Extract the (X, Y) coordinate from the center of the cell holding the provided text.  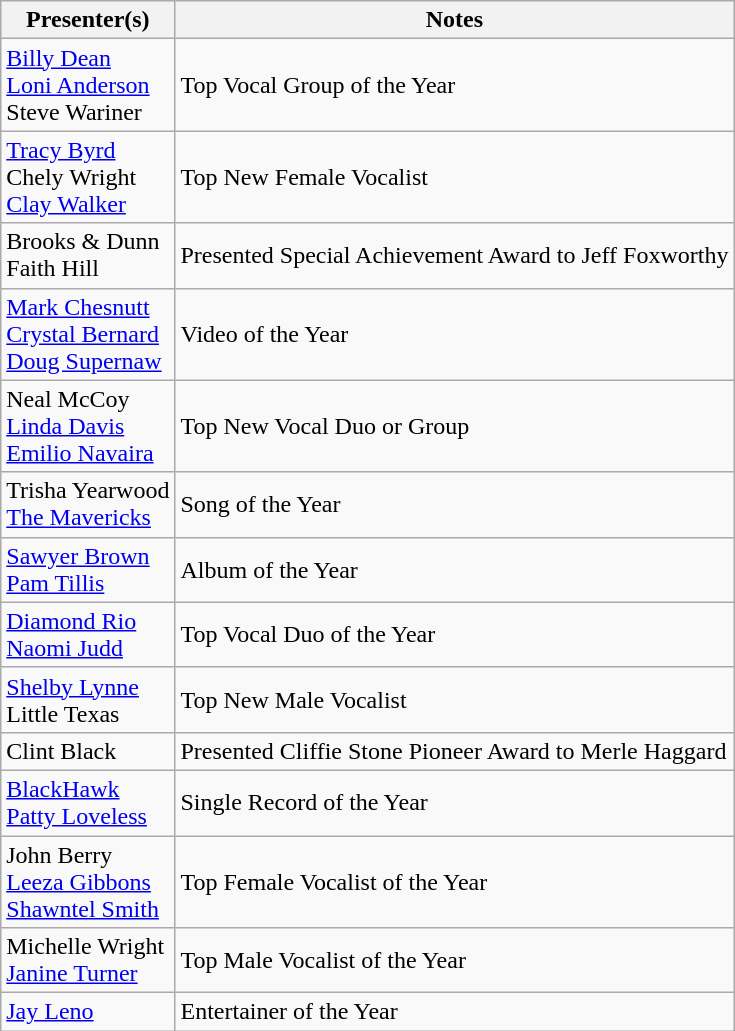
Sawyer BrownPam Tillis (88, 570)
Top Male Vocalist of the Year (454, 960)
Top New Male Vocalist (454, 700)
Presented Special Achievement Award to Jeff Foxworthy (454, 256)
Album of the Year (454, 570)
Billy DeanLoni AndersonSteve Wariner (88, 85)
Tracy ByrdChely WrightClay Walker (88, 177)
Michelle WrightJanine Turner (88, 960)
Video of the Year (454, 334)
Presenter(s) (88, 20)
Top Vocal Duo of the Year (454, 634)
Top New Female Vocalist (454, 177)
Top Vocal Group of the Year (454, 85)
Song of the Year (454, 504)
Notes (454, 20)
Trisha YearwoodThe Mavericks (88, 504)
Single Record of the Year (454, 802)
Jay Leno (88, 1012)
Clint Black (88, 751)
Top Female Vocalist of the Year (454, 882)
Brooks & DunnFaith Hill (88, 256)
Entertainer of the Year (454, 1012)
BlackHawkPatty Loveless (88, 802)
Top New Vocal Duo or Group (454, 426)
John BerryLeeza GibbonsShawntel Smith (88, 882)
Mark ChesnuttCrystal BernardDoug Supernaw (88, 334)
Diamond RioNaomi Judd (88, 634)
Presented Cliffie Stone Pioneer Award to Merle Haggard (454, 751)
Shelby LynneLittle Texas (88, 700)
Neal McCoyLinda DavisEmilio Navaira (88, 426)
